Provide the [X, Y] coordinate of the cell's center where the given text is located.  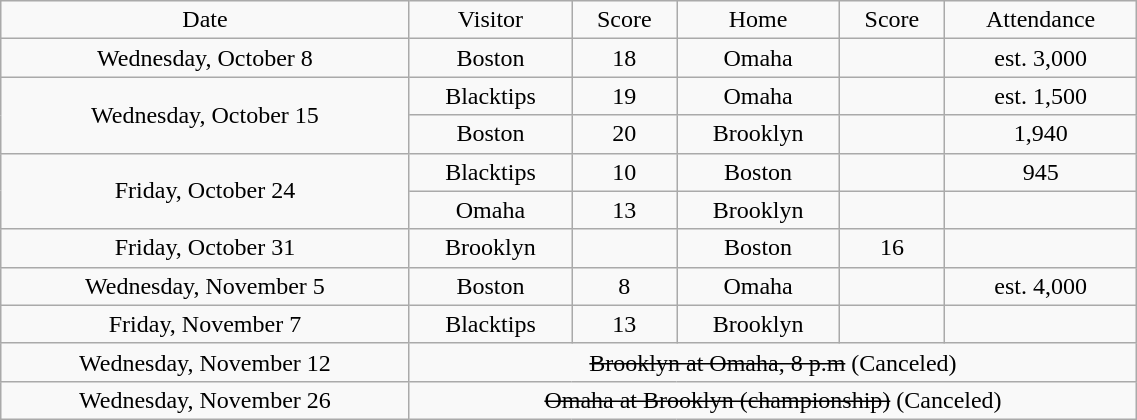
16 [892, 248]
Visitor [490, 20]
Date [205, 20]
945 [1040, 172]
10 [624, 172]
Friday, October 31 [205, 248]
Attendance [1040, 20]
est. 4,000 [1040, 286]
Omaha at Brooklyn (championship) (Canceled) [773, 400]
Wednesday, November 26 [205, 400]
Friday, October 24 [205, 191]
est. 1,500 [1040, 96]
Brooklyn at Omaha, 8 p.m (Canceled) [773, 362]
Friday, November 7 [205, 324]
Home [758, 20]
1,940 [1040, 134]
19 [624, 96]
Wednesday, October 15 [205, 115]
Wednesday, November 5 [205, 286]
20 [624, 134]
8 [624, 286]
Wednesday, November 12 [205, 362]
18 [624, 58]
Wednesday, October 8 [205, 58]
est. 3,000 [1040, 58]
